Output the (X, Y) coordinate of the center of the cell containing the given text.  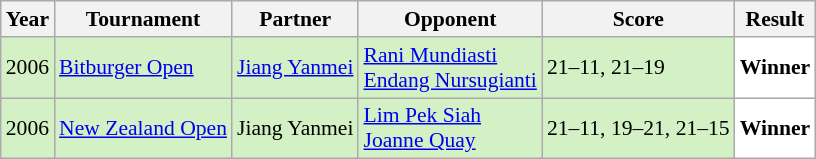
Opponent (450, 19)
Tournament (143, 19)
21–11, 21–19 (638, 68)
Rani Mundiasti Endang Nursugianti (450, 68)
Partner (295, 19)
Bitburger Open (143, 68)
Score (638, 19)
Year (28, 19)
Result (776, 19)
Lim Pek Siah Joanne Quay (450, 128)
21–11, 19–21, 21–15 (638, 128)
New Zealand Open (143, 128)
